Extract the (X, Y) coordinate from the center of the cell holding the provided text.  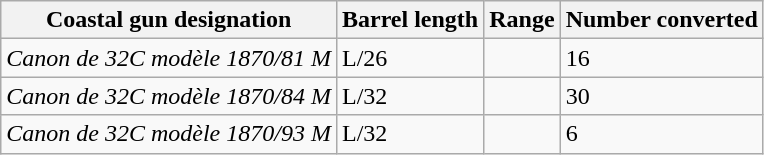
L/26 (410, 58)
Coastal gun designation (169, 20)
Range (522, 20)
16 (662, 58)
6 (662, 134)
30 (662, 96)
Canon de 32C modèle 1870/81 M (169, 58)
Barrel length (410, 20)
Number converted (662, 20)
Canon de 32C modèle 1870/93 M (169, 134)
Canon de 32C modèle 1870/84 M (169, 96)
